Return (x, y) of the center of cell containing provided text 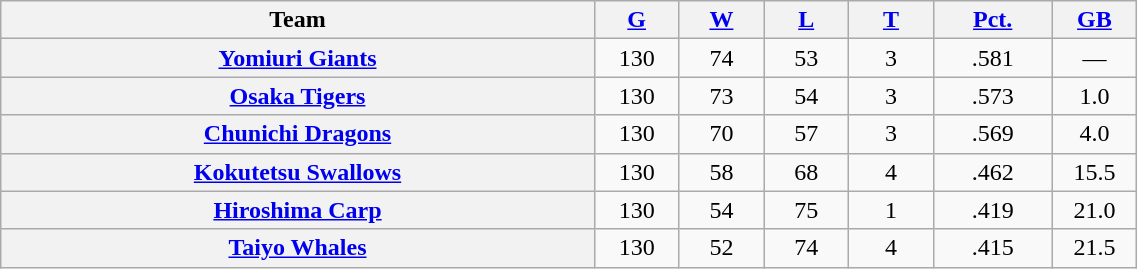
1 (892, 210)
Team (298, 20)
T (892, 20)
.569 (992, 134)
70 (722, 134)
.462 (992, 172)
L (806, 20)
Yomiuri Giants (298, 58)
— (1094, 58)
Osaka Tigers (298, 96)
15.5 (1094, 172)
1.0 (1094, 96)
53 (806, 58)
4.0 (1094, 134)
58 (722, 172)
.573 (992, 96)
Chunichi Dragons (298, 134)
G (636, 20)
73 (722, 96)
W (722, 20)
Hiroshima Carp (298, 210)
Pct. (992, 20)
52 (722, 248)
Kokutetsu Swallows (298, 172)
.415 (992, 248)
GB (1094, 20)
Taiyo Whales (298, 248)
75 (806, 210)
.419 (992, 210)
68 (806, 172)
21.0 (1094, 210)
57 (806, 134)
21.5 (1094, 248)
.581 (992, 58)
